Provide the [x, y] coordinate of the cell's center where the given text is located.  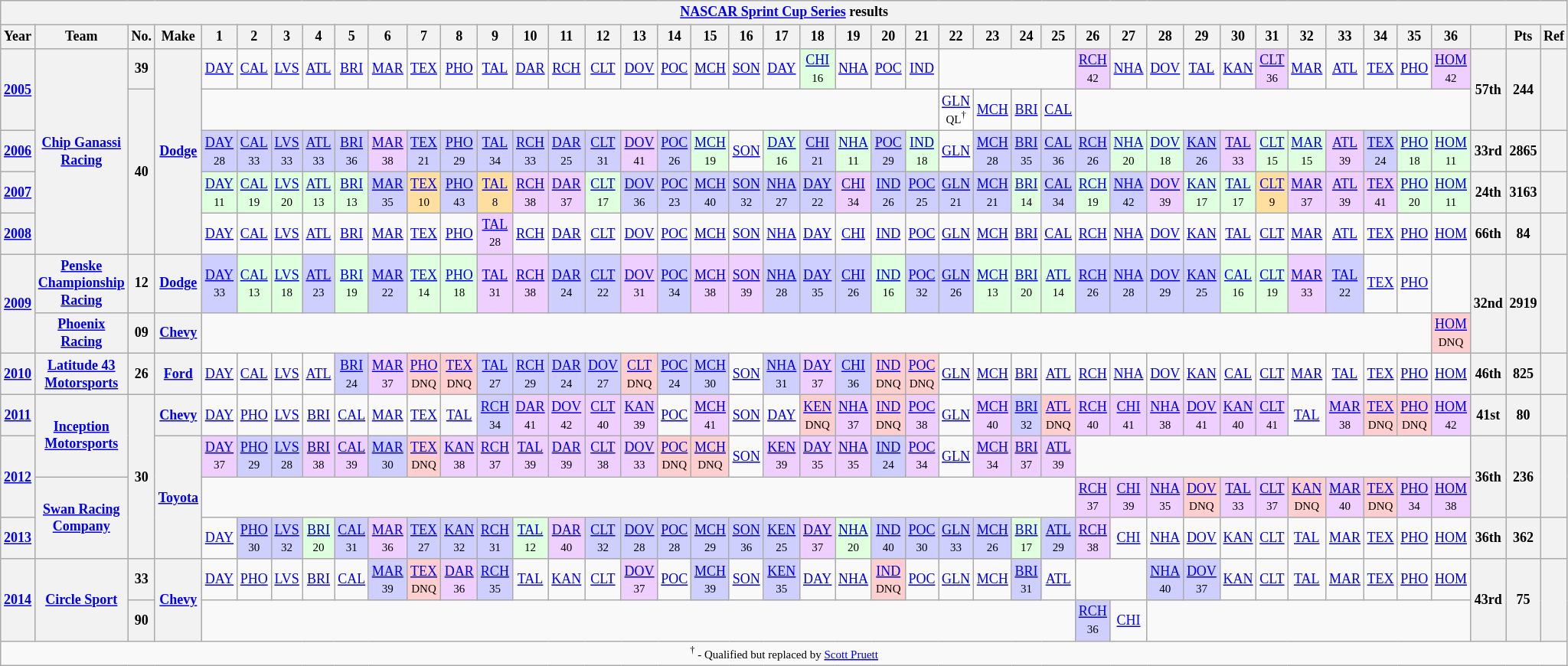
20 [888, 37]
MCH13 [992, 283]
POC23 [675, 193]
RCH42 [1093, 69]
MCH28 [992, 152]
CHI21 [818, 152]
2006 [18, 152]
MCH21 [992, 193]
Circle Sport [81, 600]
SON36 [746, 538]
NHA27 [782, 193]
CHI39 [1129, 498]
CLT36 [1272, 69]
CLT15 [1272, 152]
DOV28 [639, 538]
66th [1488, 233]
NHA38 [1165, 415]
31 [1272, 37]
CAL36 [1058, 152]
Swan Racing Company [81, 517]
DOV18 [1165, 152]
2013 [18, 538]
6 [387, 37]
40 [141, 171]
75 [1524, 600]
ATL29 [1058, 538]
2865 [1524, 152]
24th [1488, 193]
244 [1524, 90]
KEN35 [782, 579]
TAL12 [530, 538]
2919 [1524, 304]
DAY22 [818, 193]
MCH34 [992, 456]
SON32 [746, 193]
RCH36 [1093, 621]
KEN39 [782, 456]
NHA31 [782, 374]
DAR40 [567, 538]
BRI36 [352, 152]
57th [1488, 90]
22 [956, 37]
KAN38 [459, 456]
TEX24 [1380, 152]
CLTDNQ [639, 374]
Ref [1554, 37]
Ford [178, 374]
DOV27 [603, 374]
BRI13 [352, 193]
IND24 [888, 456]
TAL8 [495, 193]
CAL39 [352, 456]
DAR39 [567, 456]
2008 [18, 233]
POC30 [922, 538]
BRI31 [1026, 579]
32nd [1488, 304]
MCH26 [992, 538]
MCH19 [710, 152]
IND16 [888, 283]
ATL14 [1058, 283]
ATLDNQ [1058, 415]
CAL13 [254, 283]
RCH40 [1093, 415]
15 [710, 37]
MAR40 [1345, 498]
2005 [18, 90]
NHA42 [1129, 193]
CLT31 [603, 152]
BRI32 [1026, 415]
TEX27 [424, 538]
NHA37 [854, 415]
11 [567, 37]
MAR39 [387, 579]
MCH39 [710, 579]
DOV33 [639, 456]
2011 [18, 415]
Latitude 43 Motorsports [81, 374]
CHI41 [1129, 415]
09 [141, 333]
10 [530, 37]
HOMDNQ [1452, 333]
DAR41 [530, 415]
POC29 [888, 152]
2 [254, 37]
Chip Ganassi Racing [81, 152]
PHO30 [254, 538]
28 [1165, 37]
CAL16 [1238, 283]
KAN25 [1202, 283]
80 [1524, 415]
TAL34 [495, 152]
NHA40 [1165, 579]
NASCAR Sprint Cup Series results [784, 12]
MCH29 [710, 538]
CLT37 [1272, 498]
CAL31 [352, 538]
POC38 [922, 415]
16 [746, 37]
DAY11 [219, 193]
3163 [1524, 193]
CLT38 [603, 456]
Make [178, 37]
DAR37 [567, 193]
BRI14 [1026, 193]
RCH31 [495, 538]
BRI37 [1026, 456]
MCH38 [710, 283]
RCH19 [1093, 193]
41st [1488, 415]
17 [782, 37]
ATL33 [318, 152]
ATL13 [318, 193]
CLT32 [603, 538]
KENDNQ [818, 415]
DOV29 [1165, 283]
Inception Motorsports [81, 435]
90 [141, 621]
Year [18, 37]
IND26 [888, 193]
KAN26 [1202, 152]
POC28 [675, 538]
BRI24 [352, 374]
Team [81, 37]
27 [1129, 37]
MAR35 [387, 193]
2010 [18, 374]
DOV39 [1165, 193]
CAL19 [254, 193]
LVS28 [286, 456]
NHA11 [854, 152]
2007 [18, 193]
KAN17 [1202, 193]
3 [286, 37]
IND18 [922, 152]
GLN21 [956, 193]
KAN39 [639, 415]
BRI17 [1026, 538]
36 [1452, 37]
LVS33 [286, 152]
TEX10 [424, 193]
MAR30 [387, 456]
DOV31 [639, 283]
43rd [1488, 600]
DAY33 [219, 283]
PHO43 [459, 193]
MCH41 [710, 415]
CLT19 [1272, 283]
POC24 [675, 374]
KAN32 [459, 538]
RCH29 [530, 374]
CHI26 [854, 283]
18 [818, 37]
MAR22 [387, 283]
TAL27 [495, 374]
RCH33 [530, 152]
BRI35 [1026, 152]
Pts [1524, 37]
39 [141, 69]
84 [1524, 233]
TAL31 [495, 283]
CHI34 [854, 193]
GLN26 [956, 283]
MCHDNQ [710, 456]
CLT17 [603, 193]
5 [352, 37]
CHI16 [818, 69]
TAL39 [530, 456]
2012 [18, 476]
25 [1058, 37]
23 [992, 37]
CHI36 [854, 374]
DAY16 [782, 152]
BRI38 [318, 456]
34 [1380, 37]
TEX21 [424, 152]
19 [854, 37]
32 [1307, 37]
8 [459, 37]
TAL22 [1345, 283]
Phoenix Racing [81, 333]
POC25 [922, 193]
24 [1026, 37]
33rd [1488, 152]
2009 [18, 304]
GLNQL† [956, 110]
GLN33 [956, 538]
CAL33 [254, 152]
4 [318, 37]
13 [639, 37]
1 [219, 37]
14 [675, 37]
KAN40 [1238, 415]
DAR25 [567, 152]
KEN25 [782, 538]
RCH34 [495, 415]
MCH30 [710, 374]
MAR36 [387, 538]
CAL34 [1058, 193]
ATL23 [318, 283]
IND40 [888, 538]
35 [1415, 37]
† - Qualified but replaced by Scott Pruett [784, 653]
DOVDNQ [1202, 498]
2014 [18, 600]
No. [141, 37]
PHO34 [1415, 498]
9 [495, 37]
POC26 [675, 152]
PHO20 [1415, 193]
362 [1524, 538]
TEX14 [424, 283]
HOM38 [1452, 498]
KANDNQ [1307, 498]
RCH35 [495, 579]
236 [1524, 476]
21 [922, 37]
CLT41 [1272, 415]
MAR15 [1307, 152]
TEX41 [1380, 193]
DOV36 [639, 193]
SON39 [746, 283]
CLT40 [603, 415]
LVS20 [286, 193]
DAY28 [219, 152]
TAL28 [495, 233]
Penske Championship Racing [81, 283]
DOV42 [567, 415]
BRI19 [352, 283]
29 [1202, 37]
46th [1488, 374]
LVS18 [286, 283]
DAR36 [459, 579]
CLT9 [1272, 193]
825 [1524, 374]
POC32 [922, 283]
TAL17 [1238, 193]
MAR33 [1307, 283]
CLT22 [603, 283]
7 [424, 37]
LVS32 [286, 538]
Toyota [178, 498]
